Capture the cell that displays the provided text and extract its (X, Y) central coordinate. 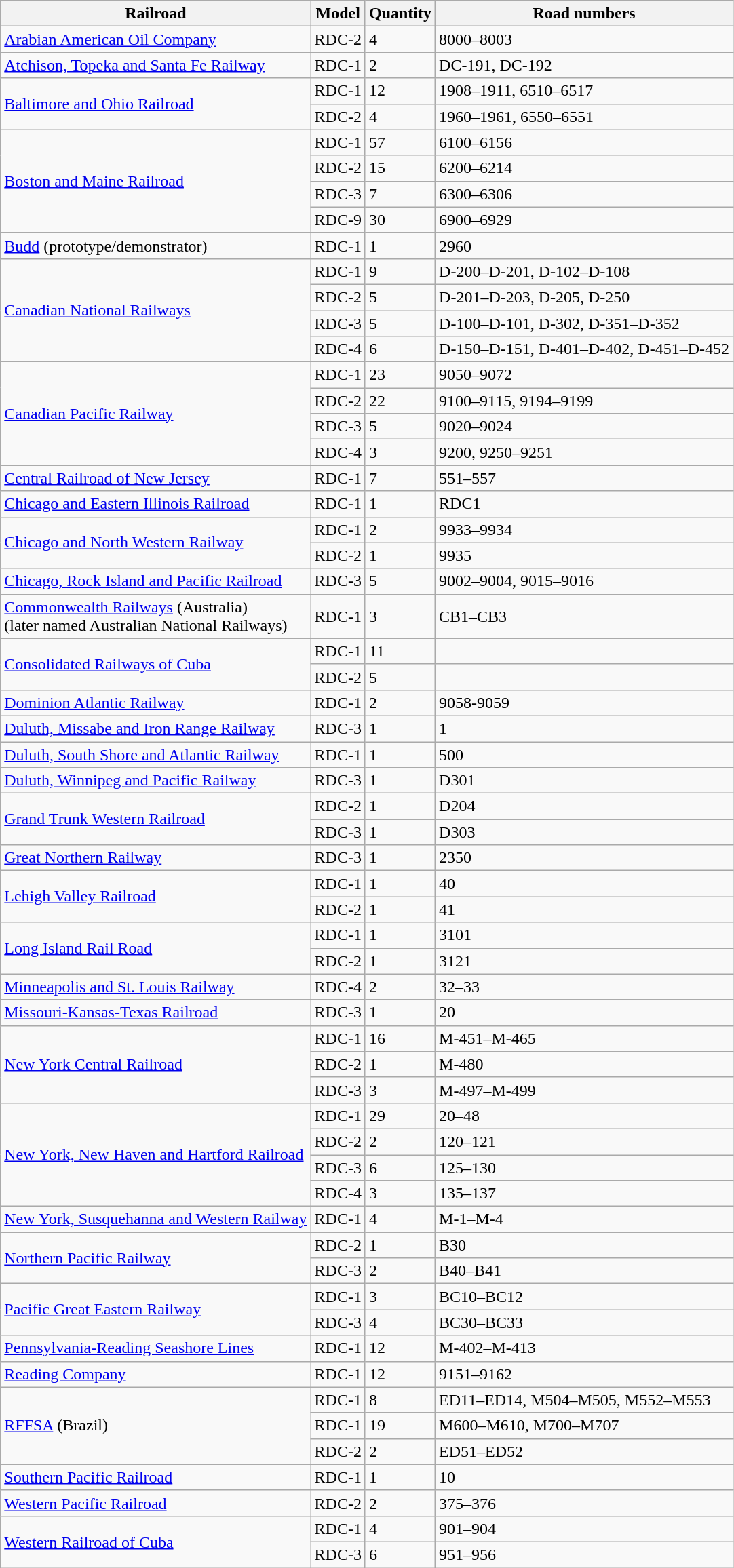
D-150–D-151, D-401–D-402, D-451–D-452 (585, 349)
Baltimore and Ohio Railroad (156, 104)
Reading Company (156, 1374)
Pacific Great Eastern Railway (156, 1310)
M-480 (585, 1064)
9935 (585, 555)
RDC-9 (338, 220)
1908–1911, 6510–6517 (585, 91)
19 (400, 1426)
40 (585, 884)
RDC1 (585, 504)
9151–9162 (585, 1374)
9100–9115, 9194–9199 (585, 401)
Arabian American Oil Company (156, 39)
16 (400, 1038)
Commonwealth Railways (Australia)(later named Australian National Railways) (156, 616)
8000–8003 (585, 39)
Quantity (400, 14)
Road numbers (585, 14)
Dominion Atlantic Railway (156, 703)
951–956 (585, 1554)
9058-9059 (585, 703)
Missouri-Kansas-Texas Railroad (156, 1013)
6900–6929 (585, 220)
Long Island Rail Road (156, 948)
Duluth, Winnipeg and Pacific Railway (156, 781)
6200–6214 (585, 168)
15 (400, 168)
9002–9004, 9015–9016 (585, 581)
Duluth, Missabe and Iron Range Railway (156, 728)
11 (400, 651)
New York Central Railroad (156, 1064)
120–121 (585, 1141)
ED11–ED14, M504–M505, M552–M553 (585, 1400)
DC-191, DC-192 (585, 65)
29 (400, 1116)
M-451–M-465 (585, 1038)
9 (400, 271)
BC10–BC12 (585, 1297)
Duluth, South Shore and Atlantic Railway (156, 755)
B30 (585, 1245)
9050–9072 (585, 375)
500 (585, 755)
Western Pacific Railroad (156, 1503)
Chicago and North Western Railway (156, 543)
ED51–ED52 (585, 1451)
Lehigh Valley Railroad (156, 897)
Northern Pacific Railway (156, 1258)
2960 (585, 246)
2350 (585, 858)
Western Railroad of Cuba (156, 1542)
135–137 (585, 1194)
6100–6156 (585, 142)
CB1–CB3 (585, 616)
Atchison, Topeka and Santa Fe Railway (156, 65)
30 (400, 220)
125–130 (585, 1167)
RFFSA (Brazil) (156, 1426)
20 (585, 1013)
Budd (prototype/demonstrator) (156, 246)
8 (400, 1400)
9020–9024 (585, 427)
901–904 (585, 1529)
B40–B41 (585, 1271)
Boston and Maine Railroad (156, 181)
Canadian Pacific Railway (156, 414)
Minneapolis and St. Louis Railway (156, 987)
M600–M610, M700–M707 (585, 1426)
M-497–M-499 (585, 1090)
Chicago, Rock Island and Pacific Railroad (156, 581)
375–376 (585, 1503)
1960–1961, 6550–6551 (585, 117)
M-1–M-4 (585, 1219)
D-200–D-201, D-102–D-108 (585, 271)
57 (400, 142)
D-201–D-203, D-205, D-250 (585, 297)
Chicago and Eastern Illinois Railroad (156, 504)
Pennsylvania-Reading Seashore Lines (156, 1348)
Southern Pacific Railroad (156, 1477)
D204 (585, 806)
41 (585, 909)
32–33 (585, 987)
Consolidated Railways of Cuba (156, 664)
BC30–BC33 (585, 1322)
D301 (585, 781)
9933–9934 (585, 530)
Central Railroad of New Jersey (156, 478)
Model (338, 14)
Grand Trunk Western Railroad (156, 819)
Railroad (156, 14)
6300–6306 (585, 194)
D303 (585, 832)
Great Northern Railway (156, 858)
9200, 9250–9251 (585, 452)
New York, New Haven and Hartford Railroad (156, 1154)
New York, Susquehanna and Western Railway (156, 1219)
3121 (585, 961)
551–557 (585, 478)
3101 (585, 935)
M-402–M-413 (585, 1348)
22 (400, 401)
10 (585, 1477)
20–48 (585, 1116)
D-100–D-101, D-302, D-351–D-352 (585, 324)
23 (400, 375)
Canadian National Railways (156, 310)
